Scan for the cell matching the given text and deliver its (X, Y) coordinate at center. 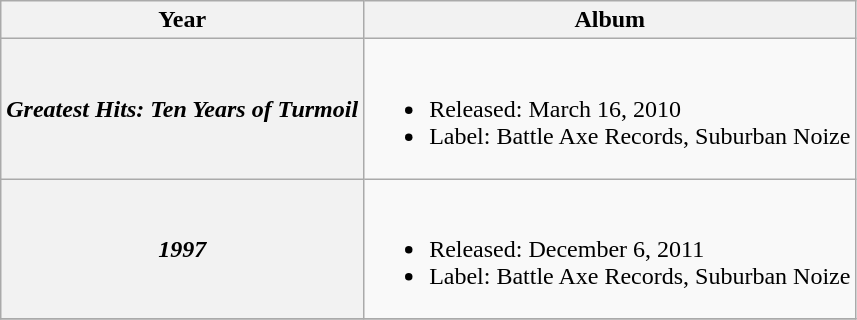
Album (610, 20)
Released: December 6, 2011Label: Battle Axe Records, Suburban Noize (610, 249)
Greatest Hits: Ten Years of Turmoil (182, 109)
1997 (182, 249)
Year (182, 20)
Released: March 16, 2010Label: Battle Axe Records, Suburban Noize (610, 109)
